Provide the (X, Y) coordinate of the cell's center where the given text is located.  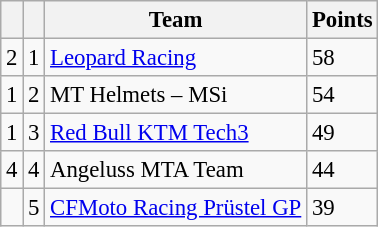
5 (34, 208)
49 (342, 133)
Angeluss MTA Team (176, 170)
MT Helmets – MSi (176, 95)
39 (342, 208)
Red Bull KTM Tech3 (176, 133)
58 (342, 58)
Points (342, 20)
Leopard Racing (176, 58)
CFMoto Racing Prüstel GP (176, 208)
54 (342, 95)
44 (342, 170)
Team (176, 20)
3 (34, 133)
